Extract the (X, Y) coordinate from the center of the cell holding the provided text.  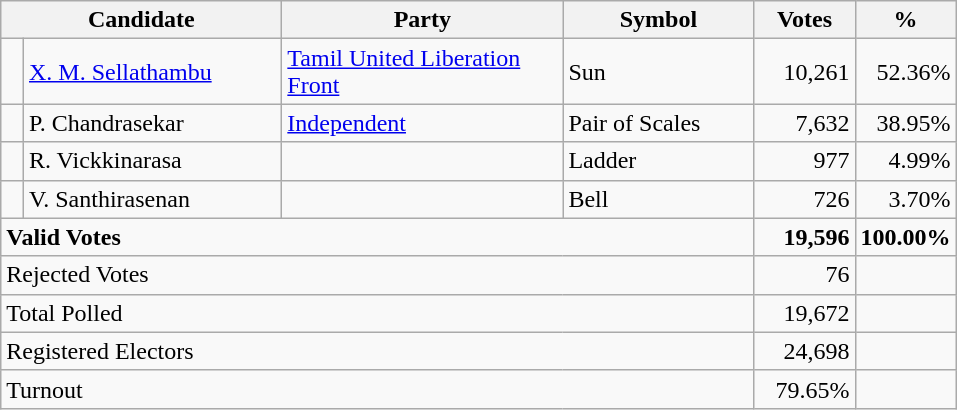
Turnout (378, 389)
38.95% (906, 123)
100.00% (906, 237)
726 (804, 199)
19,596 (804, 237)
79.65% (804, 389)
Rejected Votes (378, 275)
4.99% (906, 161)
Valid Votes (378, 237)
V. Santhirasenan (152, 199)
Bell (658, 199)
Symbol (658, 20)
Party (422, 20)
76 (804, 275)
977 (804, 161)
Registered Electors (378, 351)
Sun (658, 72)
24,698 (804, 351)
% (906, 20)
52.36% (906, 72)
Pair of Scales (658, 123)
Candidate (142, 20)
Tamil United Liberation Front (422, 72)
Votes (804, 20)
R. Vickkinarasa (152, 161)
Total Polled (378, 313)
Ladder (658, 161)
10,261 (804, 72)
19,672 (804, 313)
Independent (422, 123)
P. Chandrasekar (152, 123)
3.70% (906, 199)
X. M. Sellathambu (152, 72)
7,632 (804, 123)
